Return [X, Y] of the center of cell containing provided text 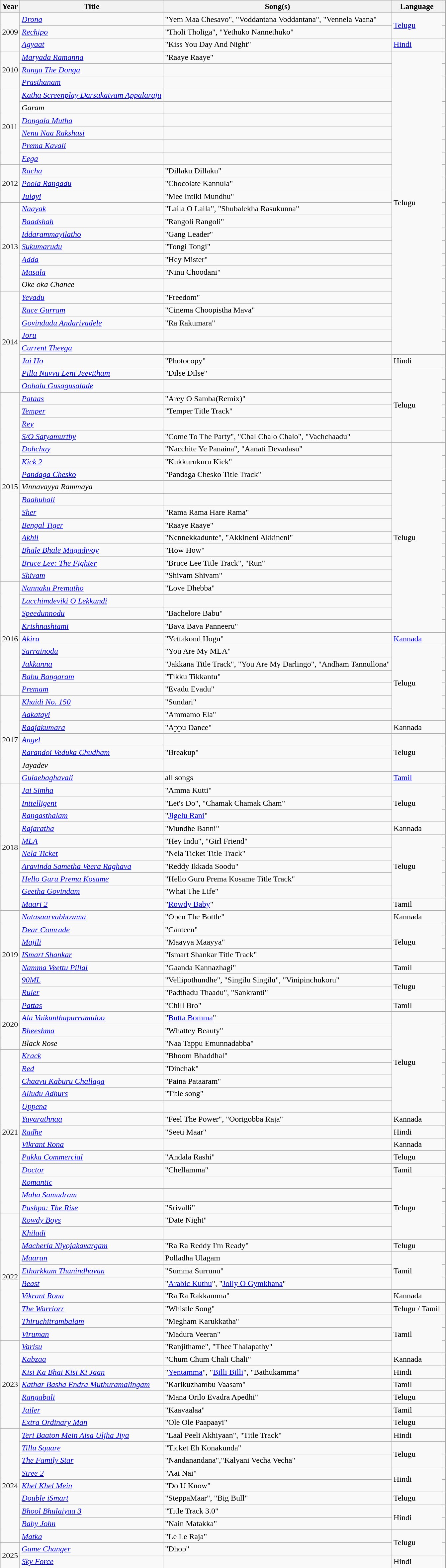
"Nacchite Ye Panaina", "Aanati Devadasu" [278, 449]
Gulaebaghavali [92, 778]
"Shivam Shivam" [278, 576]
Racha [92, 171]
"Ole Ole Paapaayi" [278, 1423]
"Bhoom Bhaddhal" [278, 1056]
"Come To The Party", "Chal Chalo Chalo", "Vachchaadu" [278, 436]
Maha Samudram [92, 1195]
"Mee Intiki Mundhu" [278, 196]
Krishnashtami [92, 626]
"Chocolate Kannula" [278, 184]
"Le Le Raja" [278, 1536]
"Seeti Maar" [278, 1132]
Rajaratha [92, 828]
Pattas [92, 1005]
Nenu Naa Rakshasi [92, 133]
Aakatayi [92, 714]
"Maayya Maayya" [278, 942]
Sarrainodu [92, 651]
"Bava Bava Panneeru" [278, 626]
"Kaavaalaa" [278, 1410]
Masala [92, 272]
2011 [10, 127]
"Laal Peeli Akhiyaan", "Title Track" [278, 1435]
90ML [92, 980]
"Rama Rama Hare Rama" [278, 512]
Poola Rangadu [92, 184]
"Ra Ra Rakkamma" [278, 1296]
"Megham Karukkatha" [278, 1321]
Game Changer [92, 1549]
"Bruce Lee Title Track", "Run" [278, 563]
"Bachelore Babu" [278, 613]
Kick 2 [92, 462]
Matka [92, 1536]
"Do U Know" [278, 1486]
Radhe [92, 1132]
"Padthadu Thaadu", "Sankranti" [278, 993]
"Vellipothundhe", "Singilu Singilu", "Vinipinchukoru" [278, 980]
Red [92, 1068]
"Tikku Tikkantu" [278, 677]
"Paina Pataaram" [278, 1081]
"Andala Rashi" [278, 1157]
Alludu Adhurs [92, 1094]
Shivam [92, 576]
2017 [10, 740]
2022 [10, 1277]
Govindudu Andarivadele [92, 323]
Joru [92, 335]
Eega [92, 158]
"Srivalli" [278, 1208]
Baby John [92, 1523]
"Title Track 3.0" [278, 1511]
Nela Ticket [92, 854]
Kisi Ka Bhai Kisi Ki Jaan [92, 1372]
Jayadev [92, 765]
Sky Force [92, 1561]
Title [92, 7]
Stree 2 [92, 1473]
The Warriorr [92, 1309]
"Gaanda Kannazhagi" [278, 968]
Telugu / Tamil [416, 1309]
Julayi [92, 196]
Ruler [92, 993]
Lacchimdeviki O Lekkundi [92, 601]
Polladha Ulagam [278, 1258]
"Butta Bomma" [278, 1018]
Rangasthalam [92, 816]
"Sundari" [278, 702]
"Jakkana Title Track", "You Are My Darlingo", "Andham Tannullona" [278, 664]
"Love Dhebba" [278, 588]
Beast [92, 1283]
Vinnavayya Rammaya [92, 487]
Baadshah [92, 222]
"Temper Title Track" [278, 411]
"Title song" [278, 1094]
2012 [10, 184]
Yevadu [92, 297]
"Cinema Choopistha Mava" [278, 310]
Angel [92, 740]
2016 [10, 639]
"Karikuzhambu Vaasam" [278, 1385]
"Mana Orilo Evadra Apedhi" [278, 1397]
"Rangoli Rangoli" [278, 222]
Doctor [92, 1169]
"Aai Nai" [278, 1473]
"Nandanandana","Kalyani Vecha Vecha" [278, 1460]
Inttelligent [92, 803]
"Ismart Shankar Title Track" [278, 955]
"Yettakond Hogu" [278, 639]
"Arabic Kuthu", "Jolly O Gymkhana" [278, 1283]
Akhil [92, 537]
Aravinda Sametha Veera Raghava [92, 866]
"Nela Ticket Title Track" [278, 854]
2019 [10, 955]
"Naa Tappu Emunnadabba" [278, 1043]
Pushpa: The Rise [92, 1208]
2024 [10, 1486]
Macherla Niyojakavargam [92, 1245]
Raajakumara [92, 727]
"Chellamma" [278, 1169]
Natasaarvabhowma [92, 917]
Baahubali [92, 500]
"SteppaMaar", "Big Bull" [278, 1498]
"Photocopy" [278, 360]
"Whistle Song" [278, 1309]
MLA [92, 841]
"Pandaga Chesko Title Track" [278, 474]
Babu Bangaram [92, 677]
Iddarammayilatho [92, 234]
"Evadu Evadu" [278, 689]
ISmart Shankar [92, 955]
"Feel The Power", "Oorigobba Raja" [278, 1119]
Jai Simha [92, 790]
Romantic [92, 1182]
2014 [10, 341]
S/O Satyamurthy [92, 436]
Varisu [92, 1346]
"Mundhe Banni" [278, 828]
Kabzaa [92, 1359]
Temper [92, 411]
Tillu Square [92, 1448]
"Hey Indu", "Girl Friend" [278, 841]
"Ranjithame", "Thee Thalapathy" [278, 1346]
Language [416, 7]
Nannaku Prematho [92, 588]
Bheeshma [92, 1031]
2023 [10, 1384]
Maari 2 [92, 904]
"Let's Do", "Chamak Chamak Cham" [278, 803]
"Nain Matakka" [278, 1523]
Pandaga Chesko [92, 474]
"Ammamo Ela" [278, 714]
Ranga The Donga [92, 70]
"Kukkurukuru Kick" [278, 462]
Black Rose [92, 1043]
Agyaat [92, 45]
Dohchay [92, 449]
Oohalu Gusagusalade [92, 386]
Current Theega [92, 348]
"Date Night" [278, 1220]
Naayak [92, 209]
Prasthanam [92, 82]
"Gang Leader" [278, 234]
Rowdy Boys [92, 1220]
Bhale Bhale Magadivoy [92, 550]
"Ra Ra Reddy I'm Ready" [278, 1245]
"Tholi Tholiga", "Yethuko Nannethuko" [278, 32]
all songs [278, 778]
2025 [10, 1555]
Akira [92, 639]
Krack [92, 1056]
Pataas [92, 399]
2020 [10, 1024]
Oke oka Chance [92, 285]
"Madura Veeran" [278, 1334]
Race Gurram [92, 310]
"Kiss You Day And Night" [278, 45]
Viruman [92, 1334]
Year [10, 7]
"Dillaku Dillaku" [278, 171]
Drona [92, 19]
2015 [10, 487]
Bruce Lee: The Fighter [92, 563]
"Appu Dance" [278, 727]
Katha Screenplay Darsakatvam Appalaraju [92, 95]
Bengal Tiger [92, 525]
"Chill Bro" [278, 1005]
"Yentamma", "Billi Billi", "Bathukamma" [278, 1372]
"Hey Mister" [278, 259]
"Dinchak" [278, 1068]
Garam [92, 108]
Khiladi [92, 1233]
Bhool Bhulaiyaa 3 [92, 1511]
Pilla Nuvvu Leni Jeevitham [92, 373]
"Summa Surrunu" [278, 1271]
Khaidi No. 150 [92, 702]
"What The Life" [278, 891]
Jailer [92, 1410]
"Freedom" [278, 297]
2018 [10, 848]
"Yem Maa Chesavo", "Voddantana Voddantana", "Vennela Vaana" [278, 19]
Dear Comrade [92, 929]
2009 [10, 32]
Double iSmart [92, 1498]
"Breakup" [278, 752]
"How How" [278, 550]
Geetha Govindam [92, 891]
Pakka Commercial [92, 1157]
Majili [92, 942]
Sukumarudu [92, 247]
Rechipo [92, 32]
Uppena [92, 1106]
"Nennekkadunte", "Akkineni Akkineni" [278, 537]
Adda [92, 259]
"Ticket Eh Konakunda" [278, 1448]
Speedunnodu [92, 613]
Jakkanna [92, 664]
2013 [10, 247]
2021 [10, 1132]
Rangabali [92, 1397]
Sher [92, 512]
Chaavu Kaburu Challaga [92, 1081]
Yuvarathnaa [92, 1119]
Prema Kavali [92, 145]
"Rowdy Baby" [278, 904]
Etharkkum Thunindhavan [92, 1271]
Rey [92, 424]
"Dilse Dilse" [278, 373]
"You Are My MLA" [278, 651]
"Ninu Choodani" [278, 272]
Jai Ho [92, 360]
Premam [92, 689]
Kathar Basha Endra Muthuramalingam [92, 1385]
"Dhop" [278, 1549]
"Whattey Beauty" [278, 1031]
Extra Ordinary Man [92, 1423]
Ala Vaikunthapurramuloo [92, 1018]
Maaran [92, 1258]
Khel Khel Mein [92, 1486]
Song(s) [278, 7]
"Open The Bottle" [278, 917]
"Hello Guru Prema Kosame Title Track" [278, 879]
"Jigelu Rani" [278, 816]
"Reddy Ikkada Soodu" [278, 866]
Dongala Mutha [92, 120]
Thiruchitrambalam [92, 1321]
Hello Guru Prema Kosame [92, 879]
The Family Star [92, 1460]
"Amma Kutti" [278, 790]
"Chum Chum Chali Chali" [278, 1359]
"Canteen" [278, 929]
2010 [10, 70]
"Laila O Laila", "Shubalekha Rasukunna" [278, 209]
"Ra Rakumara" [278, 323]
Teri Baaton Mein Aisa Uljha Jiya [92, 1435]
"Tongi Tongi" [278, 247]
Rarandoi Veduka Chudham [92, 752]
"Arey O Samba(Remix)" [278, 399]
Maryada Ramanna [92, 57]
Namma Veettu Pillai [92, 968]
